For the text-containing cell, return its midpoint in (x, y) coordinate format. 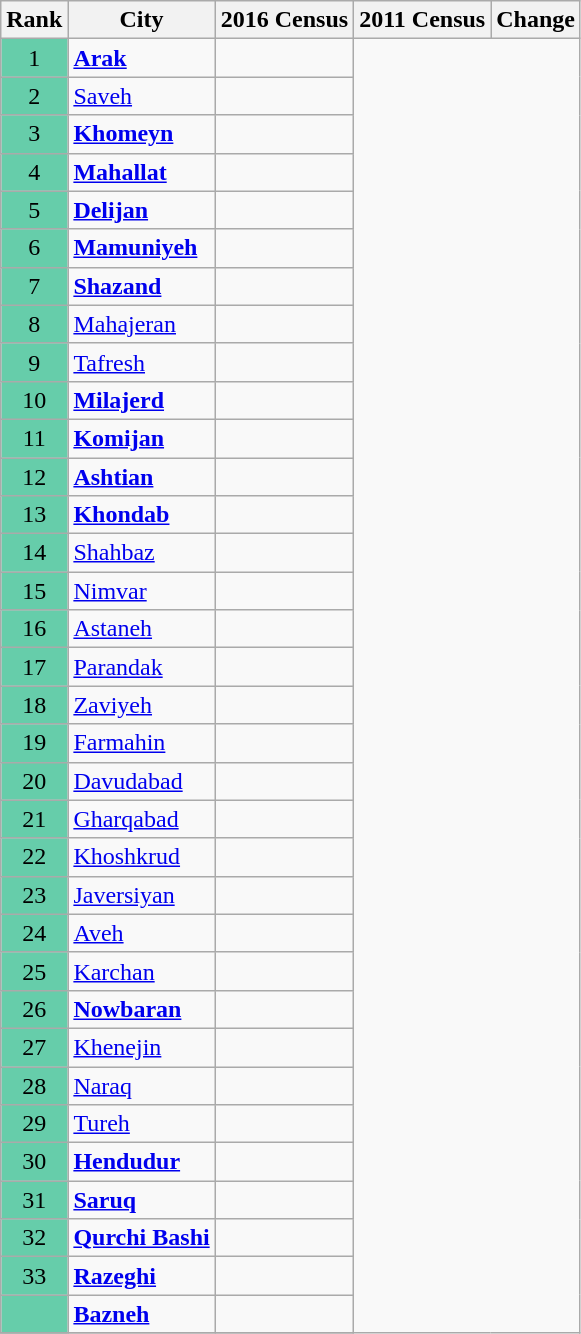
Razeghi (142, 1276)
Astaneh (142, 629)
3 (34, 134)
29 (34, 1124)
2 (34, 96)
Zaviyeh (142, 705)
Change (536, 20)
Nowbaran (142, 1009)
5 (34, 210)
Saveh (142, 96)
7 (34, 286)
9 (34, 362)
10 (34, 400)
Davudabad (142, 781)
Khomeyn (142, 134)
27 (34, 1047)
6 (34, 248)
Khoshkrud (142, 857)
Arak (142, 58)
2016 Census (284, 20)
Mahallat (142, 172)
Shazand (142, 286)
Milajerd (142, 400)
16 (34, 629)
Delijan (142, 210)
Gharqabad (142, 819)
1 (34, 58)
Mahajeran (142, 324)
32 (34, 1238)
31 (34, 1200)
22 (34, 857)
Tafresh (142, 362)
21 (34, 819)
Karchan (142, 971)
Saruq (142, 1200)
Hendudur (142, 1162)
26 (34, 1009)
Shahbaz (142, 553)
Bazneh (142, 1314)
30 (34, 1162)
Naraq (142, 1085)
Nimvar (142, 591)
Javersiyan (142, 895)
12 (34, 477)
City (142, 20)
Mamuniyeh (142, 248)
Qurchi Bashi (142, 1238)
18 (34, 705)
24 (34, 933)
Ashtian (142, 477)
Parandak (142, 667)
33 (34, 1276)
17 (34, 667)
23 (34, 895)
28 (34, 1085)
13 (34, 515)
25 (34, 971)
11 (34, 438)
Tureh (142, 1124)
Rank (34, 20)
2011 Census (422, 20)
Khondab (142, 515)
Khenejin (142, 1047)
8 (34, 324)
14 (34, 553)
20 (34, 781)
Komijan (142, 438)
Aveh (142, 933)
19 (34, 743)
15 (34, 591)
4 (34, 172)
Farmahin (142, 743)
